Detect which cell encompasses the target text, then output its (X, Y) center coordinate. 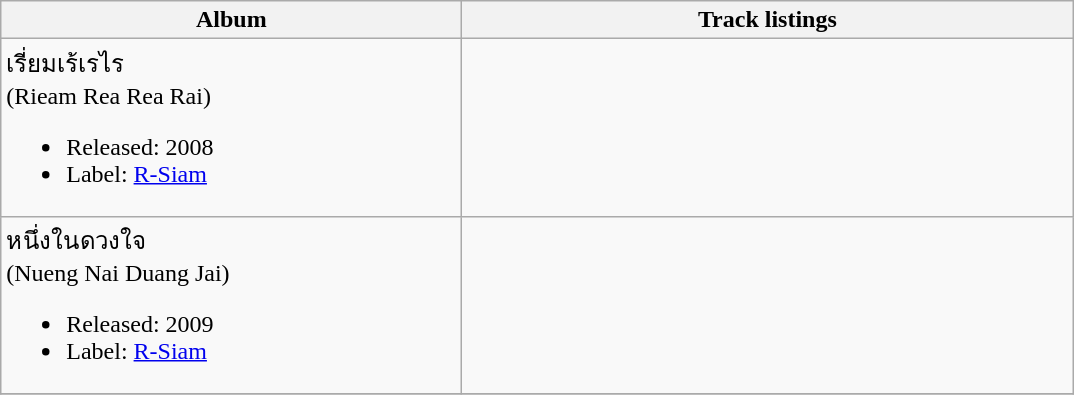
เรี่ยมเร้เรไร(Rieam Rea Rea Rai)Released: 2008Label: R-Siam (232, 128)
Track listings (768, 20)
Album (232, 20)
หนึ่งในดวงใจ(Nueng Nai Duang Jai)Released: 2009Label: R-Siam (232, 305)
